Scan for the cell matching the given text and deliver its [x, y] coordinate at center. 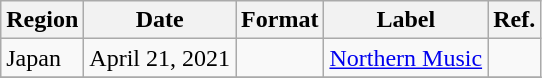
April 21, 2021 [160, 58]
Label [406, 20]
Japan [42, 58]
Region [42, 20]
Date [160, 20]
Format [280, 20]
Ref. [514, 20]
Northern Music [406, 58]
